Find where the given text appears and provide that cell's center as (x, y) coordinate. 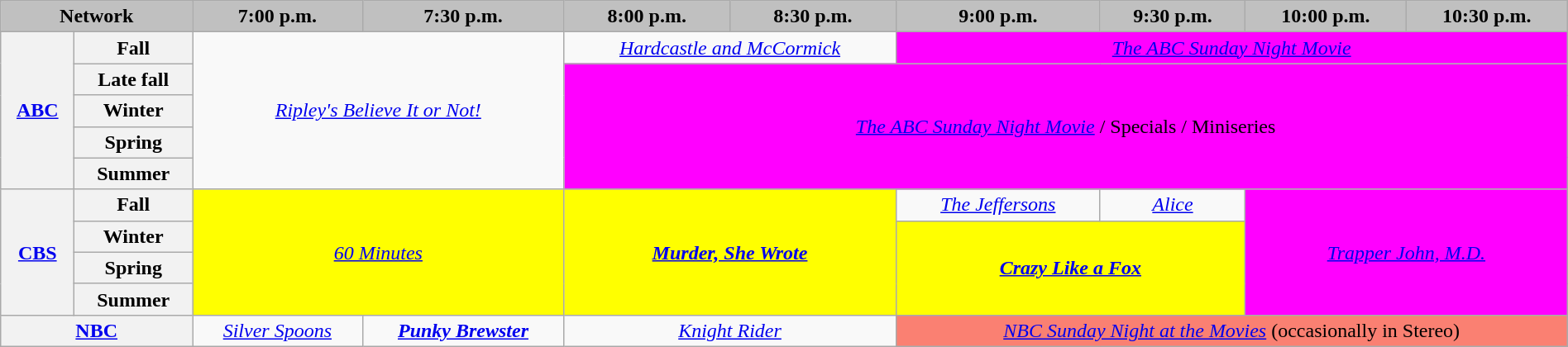
CBS (38, 252)
9:00 p.m. (997, 17)
Hardcastle and McCormick (729, 48)
9:30 p.m. (1173, 17)
Crazy Like a Fox (1070, 268)
8:30 p.m. (814, 17)
The ABC Sunday Night Movie / Specials / Miniseries (1065, 126)
7:30 p.m. (463, 17)
Knight Rider (729, 330)
Ripley's Believe It or Not! (379, 111)
Alice (1173, 205)
NBC Sunday Night at the Movies (occasionally in Stereo) (1231, 330)
ABC (38, 111)
Punky Brewster (463, 330)
Network (97, 17)
NBC (97, 330)
Silver Spoons (278, 330)
Late fall (134, 79)
10:30 p.m. (1487, 17)
60 Minutes (379, 252)
The ABC Sunday Night Movie (1231, 48)
7:00 p.m. (278, 17)
The Jeffersons (997, 205)
8:00 p.m. (647, 17)
Trapper John, M.D. (1407, 252)
10:00 p.m. (1327, 17)
Murder, She Wrote (729, 252)
